Capture the cell that displays the provided text and extract its [x, y] central coordinate. 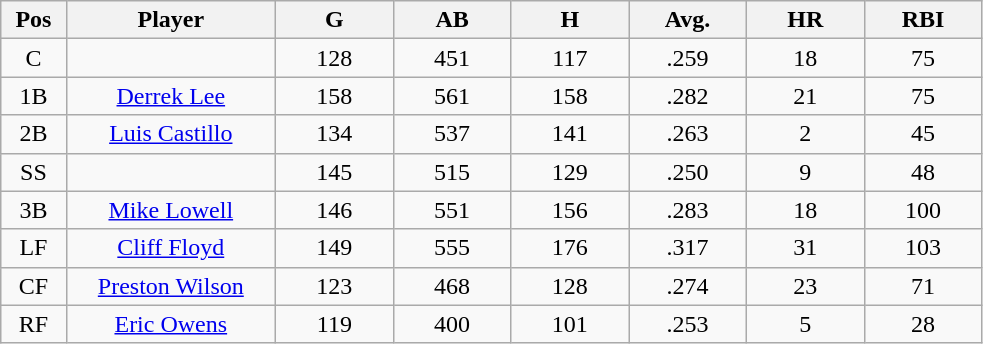
145 [334, 172]
28 [923, 324]
RBI [923, 20]
101 [570, 324]
71 [923, 286]
5 [805, 324]
3B [34, 210]
119 [334, 324]
.317 [688, 248]
Player [170, 20]
SS [34, 172]
2B [34, 134]
515 [452, 172]
H [570, 20]
9 [805, 172]
141 [570, 134]
G [334, 20]
551 [452, 210]
48 [923, 172]
451 [452, 58]
Preston Wilson [170, 286]
.253 [688, 324]
103 [923, 248]
146 [334, 210]
23 [805, 286]
400 [452, 324]
1B [34, 96]
129 [570, 172]
156 [570, 210]
176 [570, 248]
.282 [688, 96]
45 [923, 134]
537 [452, 134]
134 [334, 134]
.263 [688, 134]
Avg. [688, 20]
HR [805, 20]
555 [452, 248]
Mike Lowell [170, 210]
.259 [688, 58]
117 [570, 58]
Derrek Lee [170, 96]
31 [805, 248]
.274 [688, 286]
100 [923, 210]
.250 [688, 172]
Pos [34, 20]
AB [452, 20]
21 [805, 96]
RF [34, 324]
CF [34, 286]
Cliff Floyd [170, 248]
LF [34, 248]
468 [452, 286]
2 [805, 134]
Luis Castillo [170, 134]
.283 [688, 210]
561 [452, 96]
123 [334, 286]
Eric Owens [170, 324]
C [34, 58]
149 [334, 248]
